Scan for the cell matching the given text and deliver its (x, y) coordinate at center. 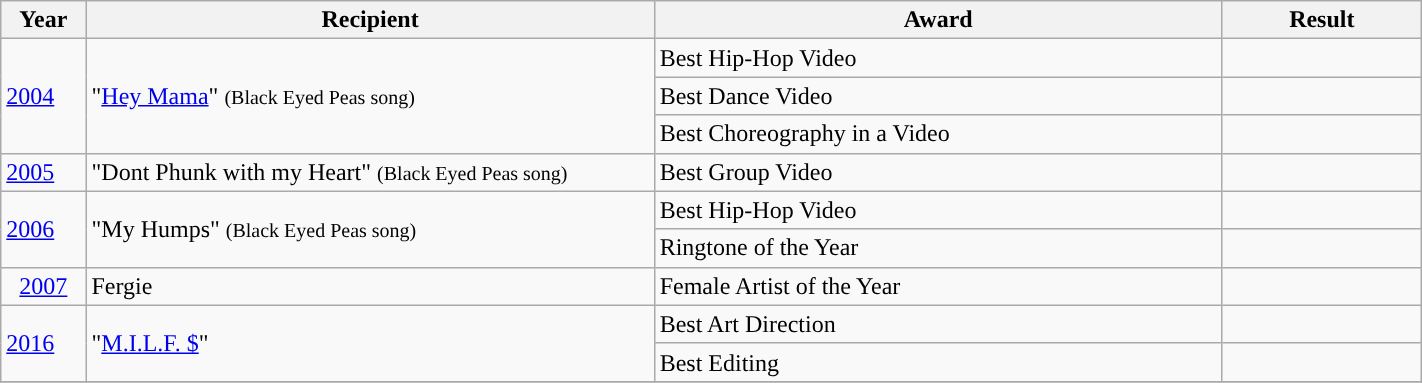
"My Humps" (Black Eyed Peas song) (370, 229)
"Dont Phunk with my Heart" (Black Eyed Peas song) (370, 172)
Female Artist of the Year (938, 286)
Best Editing (938, 362)
"M.I.L.F. $" (370, 343)
Best Dance Video (938, 96)
2004 (44, 96)
Award (938, 20)
"Hey Mama" (Black Eyed Peas song) (370, 96)
Best Choreography in a Video (938, 134)
2005 (44, 172)
Fergie (370, 286)
2016 (44, 343)
Year (44, 20)
Ringtone of the Year (938, 248)
Best Art Direction (938, 324)
Recipient (370, 20)
2007 (44, 286)
Best Group Video (938, 172)
2006 (44, 229)
Result (1322, 20)
